Detect which cell encompasses the target text, then output its (x, y) center coordinate. 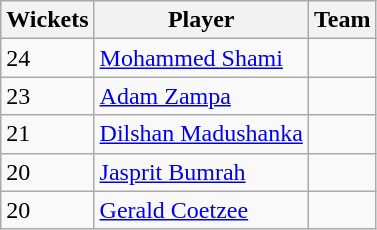
Wickets (48, 20)
Jasprit Bumrah (201, 172)
Adam Zampa (201, 96)
Gerald Coetzee (201, 210)
21 (48, 134)
23 (48, 96)
Player (201, 20)
24 (48, 58)
Team (342, 20)
Mohammed Shami (201, 58)
Dilshan Madushanka (201, 134)
